For the text-containing cell, return its midpoint in [X, Y] coordinate format. 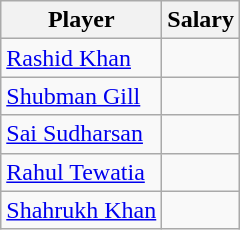
Salary [201, 20]
Shubman Gill [82, 96]
Player [82, 20]
Sai Sudharsan [82, 134]
Rahul Tewatia [82, 172]
Shahrukh Khan [82, 210]
Rashid Khan [82, 58]
